Return [X, Y] of the center of cell containing provided text 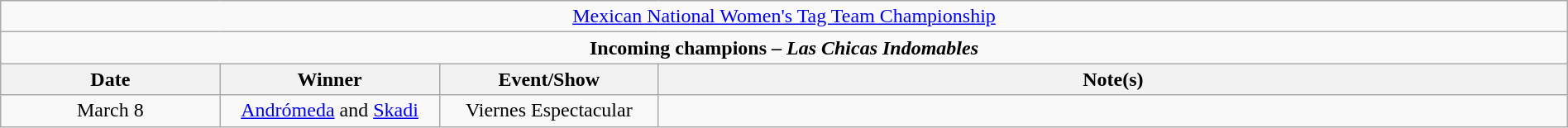
Note(s) [1113, 79]
Incoming champions – Las Chicas Indomables [784, 48]
March 8 [111, 111]
Winner [329, 79]
Viernes Espectacular [549, 111]
Date [111, 79]
Mexican National Women's Tag Team Championship [784, 17]
Event/Show [549, 79]
Andrómeda and Skadi [329, 111]
